Locate the cell with the specified text and output its [X, Y] center coordinate. 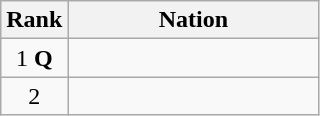
Nation [194, 20]
2 [34, 96]
1 Q [34, 58]
Rank [34, 20]
